Find where the given text appears and provide that cell's center as (X, Y) coordinate. 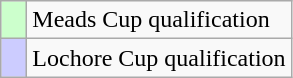
Lochore Cup qualification (159, 58)
Meads Cup qualification (159, 20)
